For the text-containing cell, return its midpoint in [x, y] coordinate format. 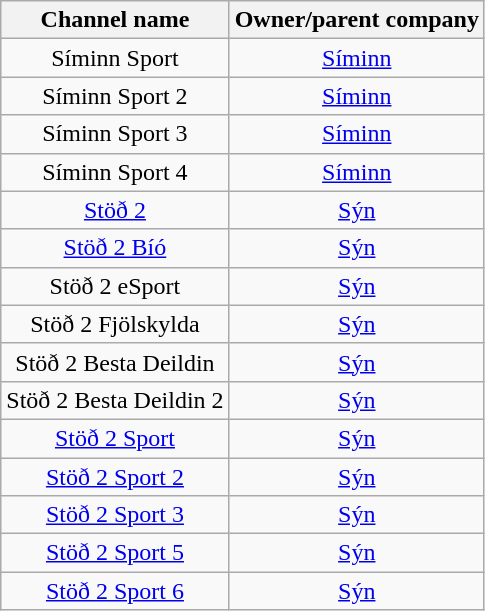
Stöð 2 Besta Deildin [115, 362]
Síminn Sport 3 [115, 134]
Síminn Sport 2 [115, 96]
Channel name [115, 20]
Stöð 2 [115, 210]
Stöð 2 Sport 2 [115, 477]
Stöð 2 Sport 3 [115, 515]
Stöð 2 Sport 5 [115, 553]
Stöð 2 eSport [115, 286]
Síminn Sport 4 [115, 172]
Stöð 2 Bíó [115, 248]
Stöð 2 Besta Deildin 2 [115, 400]
Stöð 2 Sport [115, 438]
Owner/parent company [356, 20]
Stöð 2 Fjölskylda [115, 324]
Stöð 2 Sport 6 [115, 591]
Síminn Sport [115, 58]
